Return [x, y] of the center of cell containing provided text 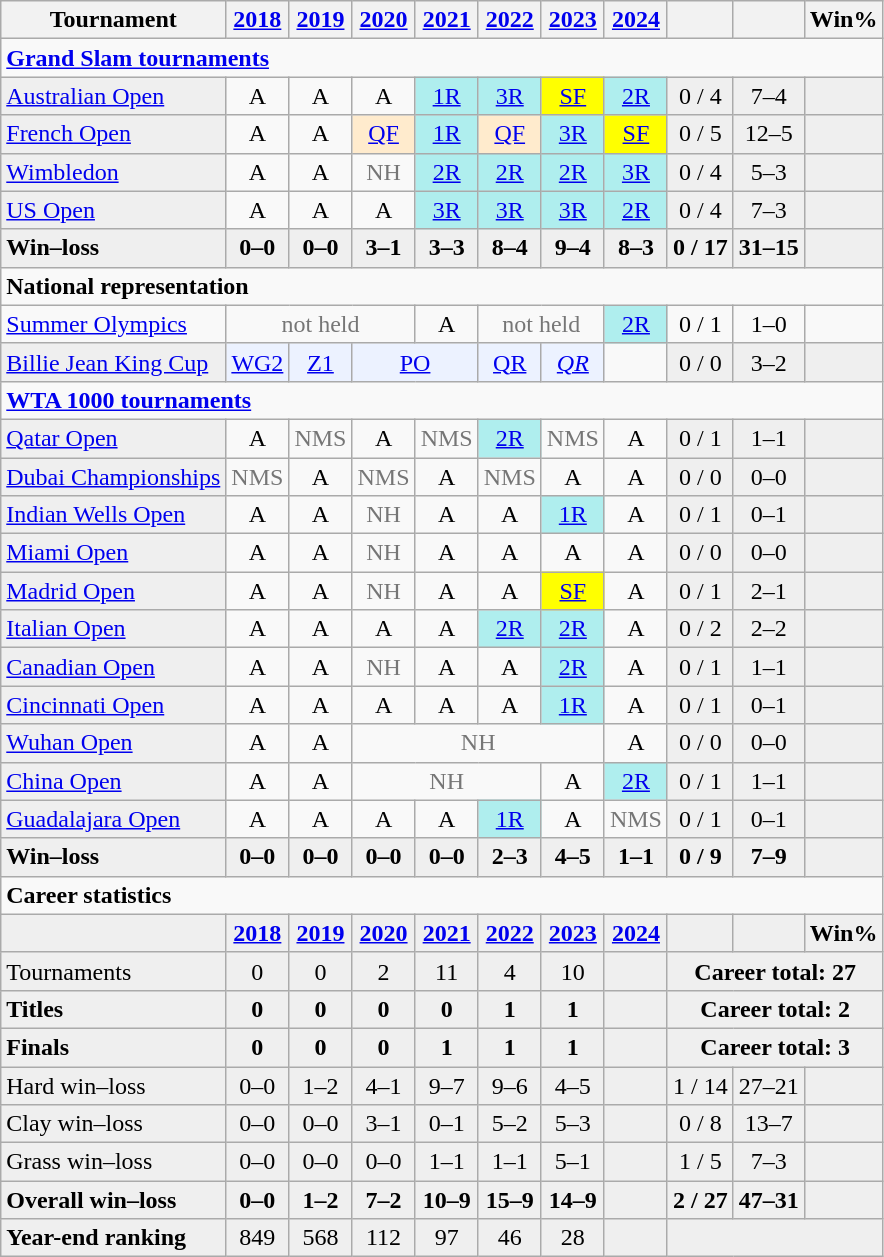
9–4 [572, 248]
31–15 [768, 248]
Cincinnati Open [114, 705]
US Open [114, 210]
2 / 27 [700, 1200]
0 / 17 [700, 248]
Madrid Open [114, 591]
Qatar Open [114, 438]
Miami Open [114, 553]
4 [510, 971]
Grand Slam tournaments [442, 58]
Career total: 27 [774, 971]
112 [384, 1238]
13–7 [768, 1124]
2–1 [768, 591]
0 / 8 [700, 1124]
0 / 5 [700, 134]
11 [446, 971]
Career statistics [442, 895]
China Open [114, 781]
1 / 5 [700, 1162]
Tournament [114, 20]
Indian Wells Open [114, 515]
4–1 [384, 1085]
Career total: 3 [774, 1047]
28 [572, 1238]
7–9 [768, 857]
Finals [114, 1047]
WTA 1000 tournaments [442, 400]
Wuhan Open [114, 743]
Career total: 2 [774, 1009]
WG2 [258, 362]
27–21 [768, 1085]
Clay win–loss [114, 1124]
47–31 [768, 1200]
Z1 [320, 362]
10 [572, 971]
Year-end ranking [114, 1238]
8–4 [510, 248]
9–7 [446, 1085]
2–3 [510, 857]
9–6 [510, 1085]
7–2 [384, 1200]
3–2 [768, 362]
Tournaments [114, 971]
568 [320, 1238]
5–2 [510, 1124]
10–9 [446, 1200]
1 / 14 [700, 1085]
0 / 9 [700, 857]
PO [415, 362]
8–3 [636, 248]
Hard win–loss [114, 1085]
Canadian Open [114, 667]
97 [446, 1238]
Guadalajara Open [114, 819]
2–2 [768, 629]
1–0 [768, 324]
14–9 [572, 1200]
0 / 2 [700, 629]
849 [258, 1238]
Overall win–loss [114, 1200]
Dubai Championships [114, 477]
15–9 [510, 1200]
Titles [114, 1009]
46 [510, 1238]
7–4 [768, 96]
Summer Olympics [114, 324]
5–1 [572, 1162]
3–3 [446, 248]
National representation [442, 286]
Grass win–loss [114, 1162]
Italian Open [114, 629]
Australian Open [114, 96]
Wimbledon [114, 172]
Billie Jean King Cup [114, 362]
12–5 [768, 134]
2 [384, 971]
French Open [114, 134]
